Detect which cell encompasses the target text, then output its [X, Y] center coordinate. 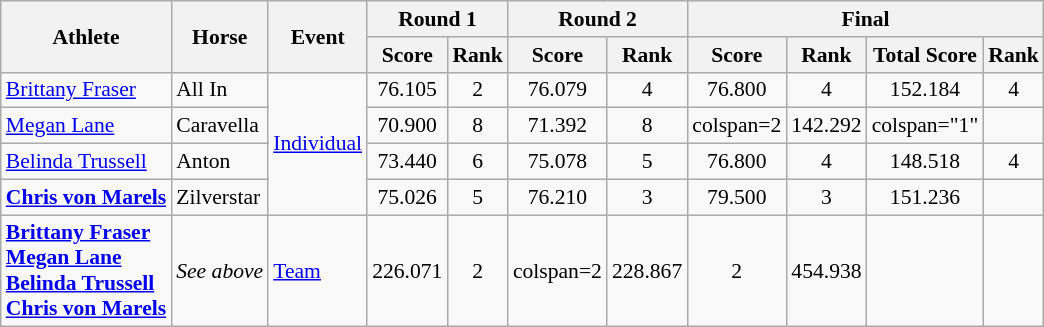
Individual [318, 143]
Round 2 [598, 19]
See above [220, 271]
Megan Lane [86, 126]
colspan="1" [926, 126]
76.105 [407, 90]
226.071 [407, 271]
6 [478, 162]
79.500 [736, 197]
76.079 [558, 90]
Athlete [86, 36]
148.518 [926, 162]
76.210 [558, 197]
71.392 [558, 126]
75.026 [407, 197]
152.184 [926, 90]
Belinda Trussell [86, 162]
73.440 [407, 162]
Final [866, 19]
75.078 [558, 162]
Brittany FraserMegan LaneBelinda TrussellChris von Marels [86, 271]
Chris von Marels [86, 197]
Horse [220, 36]
Caravella [220, 126]
Brittany Fraser [86, 90]
Event [318, 36]
Zilverstar [220, 197]
Anton [220, 162]
Total Score [926, 55]
All In [220, 90]
454.938 [826, 271]
Round 1 [438, 19]
142.292 [826, 126]
70.900 [407, 126]
228.867 [647, 271]
151.236 [926, 197]
Team [318, 271]
